Detect which cell encompasses the target text, then output its (x, y) center coordinate. 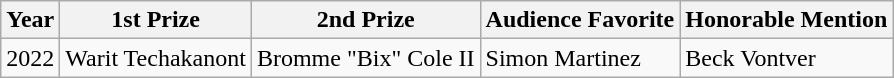
Simon Martinez (580, 58)
Honorable Mention (786, 20)
Beck Vontver (786, 58)
Warit Techakanont (156, 58)
2022 (30, 58)
2nd Prize (366, 20)
Bromme "Bix" Cole II (366, 58)
Year (30, 20)
Audience Favorite (580, 20)
1st Prize (156, 20)
